For the text-containing cell, return its midpoint in [X, Y] coordinate format. 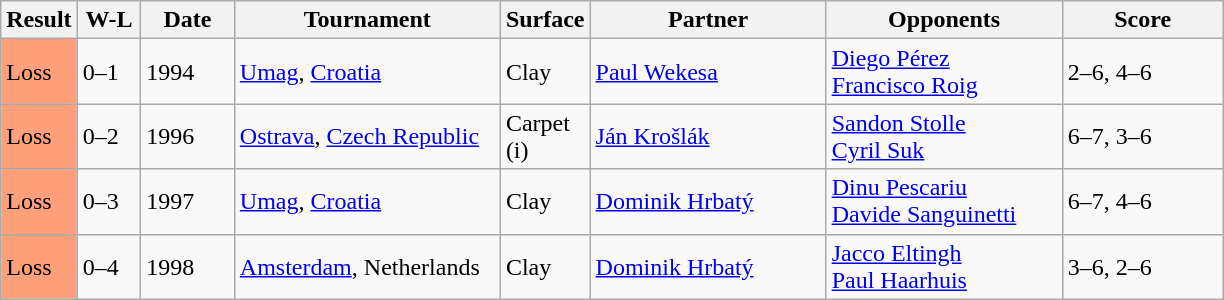
3–6, 2–6 [1142, 266]
Surface [545, 20]
Tournament [367, 20]
Carpet (i) [545, 136]
Ostrava, Czech Republic [367, 136]
6–7, 4–6 [1142, 202]
0–1 [109, 72]
1994 [188, 72]
Opponents [944, 20]
0–4 [109, 266]
1998 [188, 266]
0–2 [109, 136]
Dinu Pescariu Davide Sanguinetti [944, 202]
Ján Krošlák [708, 136]
Date [188, 20]
Score [1142, 20]
Partner [708, 20]
0–3 [109, 202]
1997 [188, 202]
Diego Pérez Francisco Roig [944, 72]
1996 [188, 136]
6–7, 3–6 [1142, 136]
Paul Wekesa [708, 72]
Jacco Eltingh Paul Haarhuis [944, 266]
Result [39, 20]
Amsterdam, Netherlands [367, 266]
2–6, 4–6 [1142, 72]
W-L [109, 20]
Sandon Stolle Cyril Suk [944, 136]
